Provide the [x, y] coordinate of the cell's center where the given text is located.  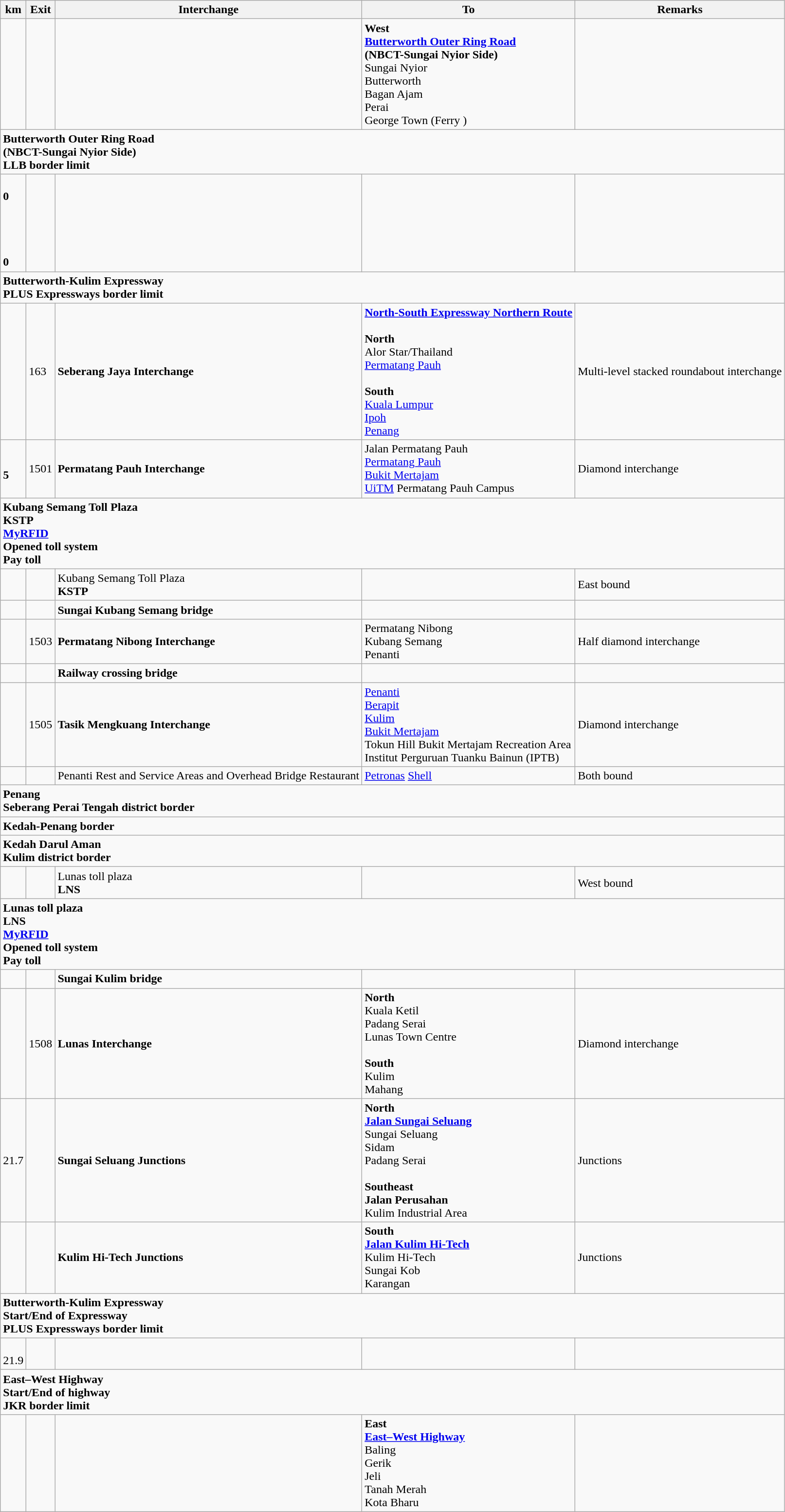
East East–West Highway Baling Gerik Jeli Tanah Merah Kota Bharu [469, 1463]
To [469, 10]
PenangSeberang Perai Tengah district border [392, 801]
Permatang Pauh Interchange [208, 469]
Sungai Kubang Semang bridge [208, 610]
Railway crossing bridge [208, 673]
Permatang Nibong Kubang Semang Penanti [469, 641]
Penanti Rest and Service Areas and Overhead Bridge Restaurant [208, 776]
Kubang Semang Toll PlazaKSTP [208, 585]
Seberang Jaya Interchange [208, 372]
Kulim Hi-Tech Junctions [208, 1258]
Lunas toll plazaLNS [208, 882]
21.7 [14, 1160]
North-South Expressway Northern RouteNorthAlor Star/ThailandPermatang PauhSouthKuala LumpurIpohPenang [469, 372]
163 [41, 372]
Remarks [680, 10]
1501 [41, 469]
Penanti Berapit Kulim Bukit MertajamTokun Hill Bukit Mertajam Recreation Area Institut Perguruan Tuanku Bainun (IPTB) [469, 724]
Butterworth-Kulim ExpresswayStart/End of ExpresswayPLUS Expressways border limit [392, 1315]
Lunas Interchange [208, 1043]
West bound [680, 882]
Lunas toll plazaLNS MyRFID Opened toll systemPay toll [392, 934]
Butterworth Outer Ring Road(NBCT-Sungai Nyior Side)LLB border limit [392, 152]
00 [14, 223]
Sungai Kulim bridge [208, 979]
North Jalan Sungai Seluang Sungai Seluang Sidam Padang SeraiSoutheastJalan PerusahanKulim Industrial Area [469, 1160]
Sungai Seluang Junctions [208, 1160]
Petronas Shell [469, 776]
Kedah-Penang border [392, 826]
Butterworth-Kulim ExpresswayPLUS Expressways border limit [392, 287]
South Jalan Kulim Hi-TechKulim Hi-TechSungai KobKarangan [469, 1258]
21.9 [14, 1353]
Multi-level stacked roundabout interchange [680, 372]
North Kuala Ketil Padang Serai Lunas Town CentreSouth Kulim Mahang [469, 1043]
Kubang Semang Toll PlazaKSTP MyRFID Opened toll systemPay toll [392, 533]
1508 [41, 1043]
5 [14, 469]
East–West HighwayStart/End of highwayJKR border limit [392, 1392]
Kedah Darul AmanKulim district border [392, 851]
Permatang Nibong Interchange [208, 641]
Exit [41, 10]
1503 [41, 641]
Jalan Permatang PauhPermatang PauhBukit MertajamUiTM Permatang Pauh Campus [469, 469]
West Butterworth Outer Ring Road(NBCT-Sungai Nyior Side)Sungai NyiorButterworthBagan AjamPeraiGeorge Town (Ferry ) [469, 74]
1505 [41, 724]
Tasik Mengkuang Interchange [208, 724]
Both bound [680, 776]
East bound [680, 585]
Interchange [208, 10]
Half diamond interchange [680, 641]
km [14, 10]
